Pinpoint the cell where the given text exists, returning its [X, Y] midpoint coordinate. 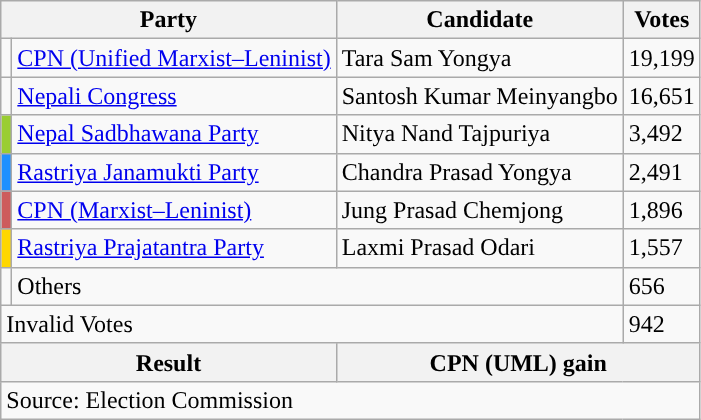
Rastriya Prajatantra Party [174, 248]
1,896 [662, 210]
CPN (Unified Marxist–Leninist) [174, 58]
Chandra Prasad Yongya [480, 172]
16,651 [662, 96]
Tara Sam Yongya [480, 58]
CPN (Marxist–Leninist) [174, 210]
Laxmi Prasad Odari [480, 248]
Nepal Sadbhawana Party [174, 134]
19,199 [662, 58]
Nitya Nand Tajpuriya [480, 134]
Jung Prasad Chemjong [480, 210]
Source: Election Commission [351, 400]
942 [662, 324]
Santosh Kumar Meinyangbo [480, 96]
3,492 [662, 134]
656 [662, 286]
1,557 [662, 248]
Others [318, 286]
Votes [662, 20]
CPN (UML) gain [518, 362]
Rastriya Janamukti Party [174, 172]
Result [168, 362]
Party [168, 20]
Candidate [480, 20]
Invalid Votes [312, 324]
2,491 [662, 172]
Nepali Congress [174, 96]
